For the text-containing cell, return its midpoint in [X, Y] coordinate format. 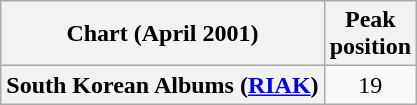
Chart (April 2001) [162, 34]
19 [370, 85]
Peakposition [370, 34]
South Korean Albums (RIAK) [162, 85]
